Determine the (X, Y) coordinate at the center of the cell enclosing the given text.  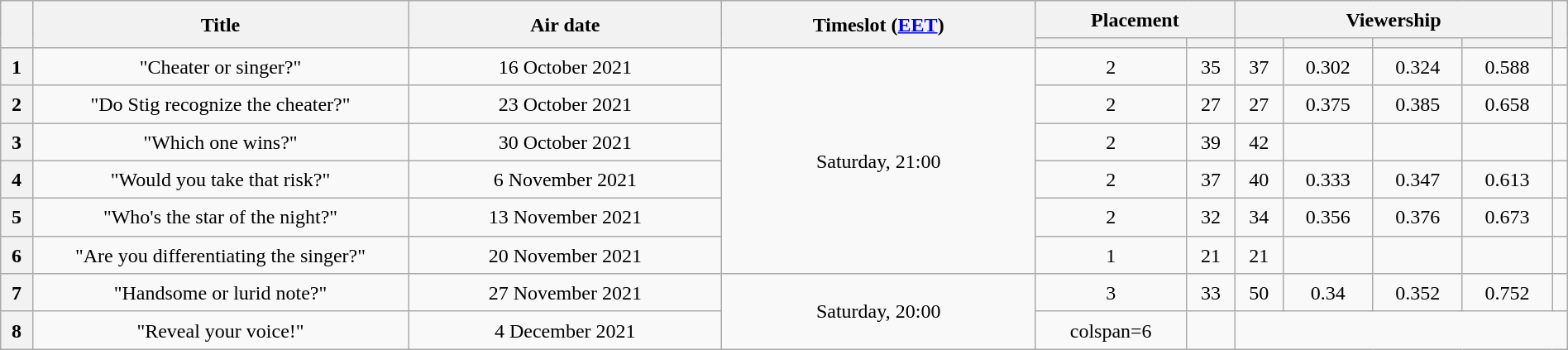
0.385 (1417, 104)
30 October 2021 (566, 141)
Saturday, 21:00 (878, 161)
42 (1259, 141)
Viewership (1394, 20)
0.376 (1417, 218)
"Handsome or lurid note?" (220, 293)
"Reveal your voice!" (220, 330)
0.588 (1507, 66)
Placement (1135, 20)
23 October 2021 (566, 104)
13 November 2021 (566, 218)
33 (1211, 293)
0.347 (1417, 180)
0.302 (1328, 66)
32 (1211, 218)
Saturday, 20:00 (878, 311)
0.375 (1328, 104)
"Cheater or singer?" (220, 66)
6 November 2021 (566, 180)
4 December 2021 (566, 330)
39 (1211, 141)
8 (17, 330)
40 (1259, 180)
27 November 2021 (566, 293)
50 (1259, 293)
Timeslot (EET) (878, 25)
0.352 (1417, 293)
5 (17, 218)
0.613 (1507, 180)
0.34 (1328, 293)
Air date (566, 25)
20 November 2021 (566, 255)
"Which one wins?" (220, 141)
0.658 (1507, 104)
34 (1259, 218)
colspan=6 (1111, 330)
Title (220, 25)
"Who's the star of the night?" (220, 218)
16 October 2021 (566, 66)
0.356 (1328, 218)
"Are you differentiating the singer?" (220, 255)
0.333 (1328, 180)
0.324 (1417, 66)
4 (17, 180)
"Would you take that risk?" (220, 180)
"Do Stig recognize the cheater?" (220, 104)
7 (17, 293)
0.673 (1507, 218)
0.752 (1507, 293)
6 (17, 255)
35 (1211, 66)
